Output the [X, Y] coordinate of the center of the cell containing the given text.  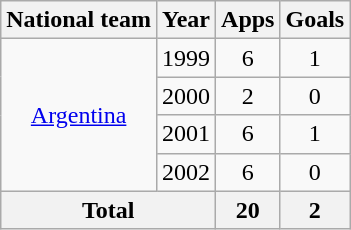
Year [186, 20]
2000 [186, 96]
20 [248, 210]
2001 [186, 134]
Argentina [79, 115]
1999 [186, 58]
Apps [248, 20]
2002 [186, 172]
National team [79, 20]
Goals [315, 20]
Total [108, 210]
